Identify which cell holds the provided text, then report its (x, y) central coordinate. 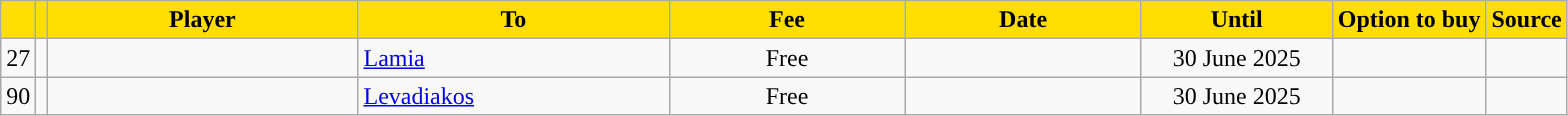
Until (1236, 20)
Date (1023, 20)
Player (202, 20)
27 (18, 58)
Option to buy (1409, 20)
Source (1526, 20)
Fee (787, 20)
Lamia (514, 58)
90 (18, 96)
Levadiakos (514, 96)
To (514, 20)
